Locate the cell with the specified text and output its (X, Y) center coordinate. 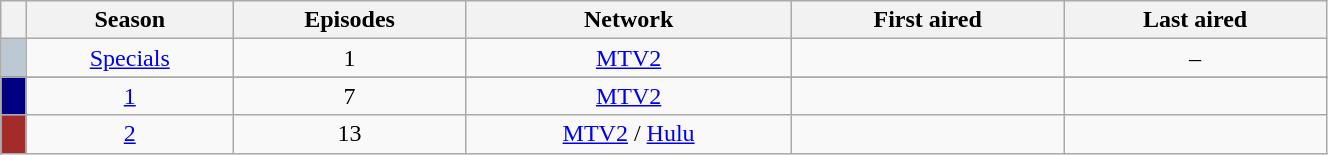
Last aired (1196, 20)
7 (350, 96)
2 (130, 134)
Network (629, 20)
13 (350, 134)
First aired (928, 20)
MTV2 / Hulu (629, 134)
– (1196, 58)
Episodes (350, 20)
Specials (130, 58)
Season (130, 20)
